Provide the (X, Y) coordinate of the cell's center where the given text is located.  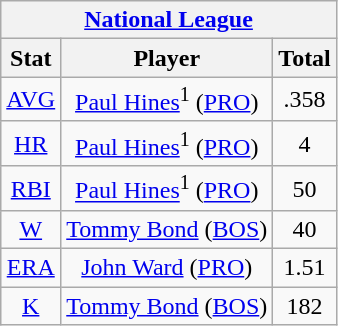
Stat (31, 58)
4 (305, 144)
Player (167, 58)
AVG (31, 100)
W (31, 230)
ERA (31, 268)
182 (305, 306)
Total (305, 58)
National League (169, 20)
John Ward (PRO) (167, 268)
50 (305, 188)
40 (305, 230)
.358 (305, 100)
K (31, 306)
RBI (31, 188)
1.51 (305, 268)
HR (31, 144)
